Pinpoint the cell where the given text exists, returning its (X, Y) midpoint coordinate. 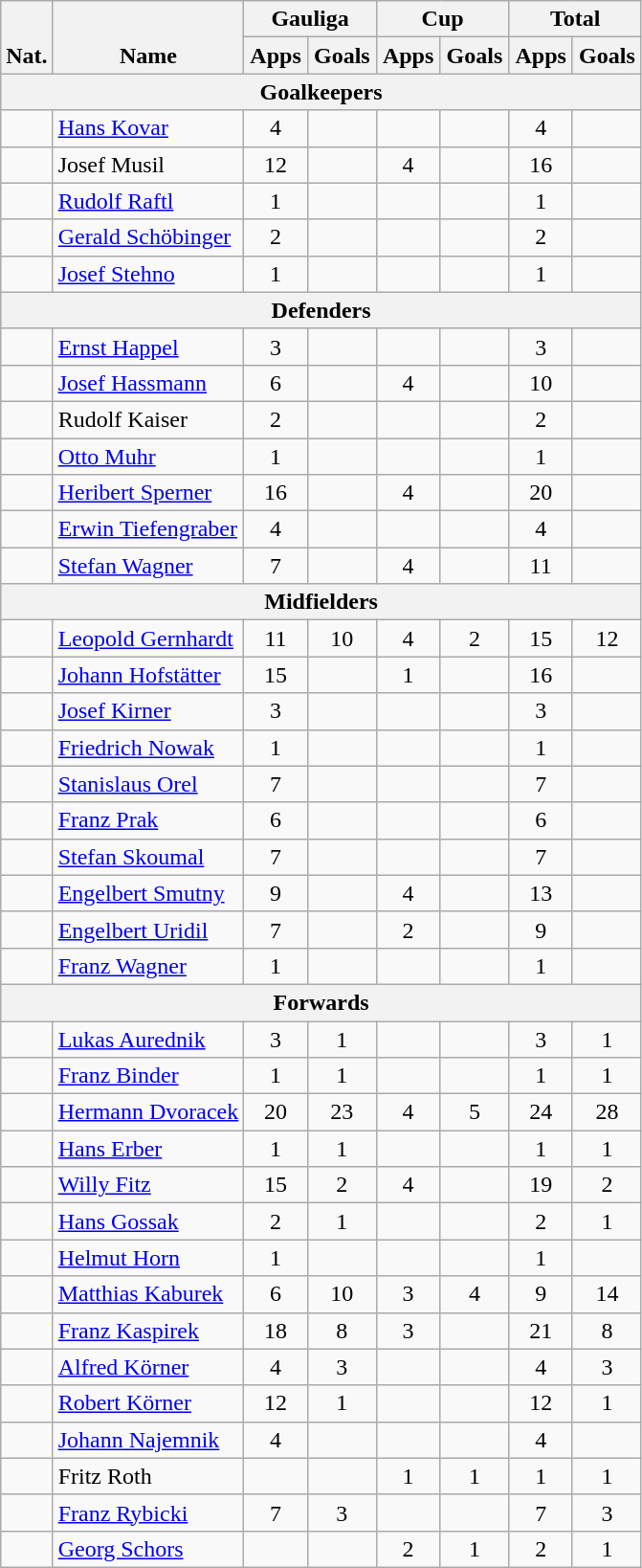
Nat. (27, 37)
13 (542, 893)
Franz Prak (148, 820)
Robert Körner (148, 1403)
5 (475, 1112)
18 (276, 1331)
Rudolf Raftl (148, 201)
Hermann Dvoracek (148, 1112)
Josef Musil (148, 165)
24 (542, 1112)
Name (148, 37)
Josef Kirner (148, 711)
Gerald Schöbinger (148, 237)
21 (542, 1331)
Leopold Gernhardt (148, 638)
Gauliga (310, 19)
Lukas Aurednik (148, 1039)
Willy Fitz (148, 1185)
Stefan Wagner (148, 566)
Franz Binder (148, 1076)
14 (607, 1294)
Forwards (321, 1002)
Josef Hassmann (148, 383)
Hans Erber (148, 1149)
Friedrich Nowak (148, 748)
Matthias Kaburek (148, 1294)
28 (607, 1112)
Otto Muhr (148, 457)
Rudolf Kaiser (148, 419)
Franz Wagner (148, 966)
19 (542, 1185)
Josef Stehno (148, 274)
Cup (442, 19)
Stefan Skoumal (148, 857)
Georg Schors (148, 1549)
Erwin Tiefengraber (148, 529)
Engelbert Uridil (148, 930)
Alfred Körner (148, 1367)
Defenders (321, 310)
Ernst Happel (148, 347)
Fritz Roth (148, 1476)
Franz Rybicki (148, 1512)
Helmut Horn (148, 1258)
Heribert Sperner (148, 493)
Johann Najemnik (148, 1440)
Total (576, 19)
Goalkeepers (321, 92)
Engelbert Smutny (148, 893)
Midfielders (321, 602)
Hans Kovar (148, 128)
Franz Kaspirek (148, 1331)
Hans Gossak (148, 1221)
Stanislaus Orel (148, 784)
Johann Hofstätter (148, 675)
23 (342, 1112)
